Capture the cell that displays the provided text and extract its [X, Y] central coordinate. 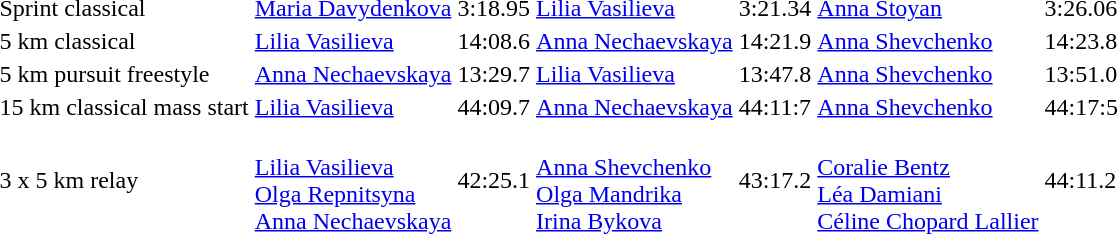
44:09.7 [494, 107]
13:29.7 [494, 74]
14:21.9 [775, 41]
13:47.8 [775, 74]
44:11:7 [775, 107]
14:08.6 [494, 41]
